Return (X, Y) of the center of cell containing provided text 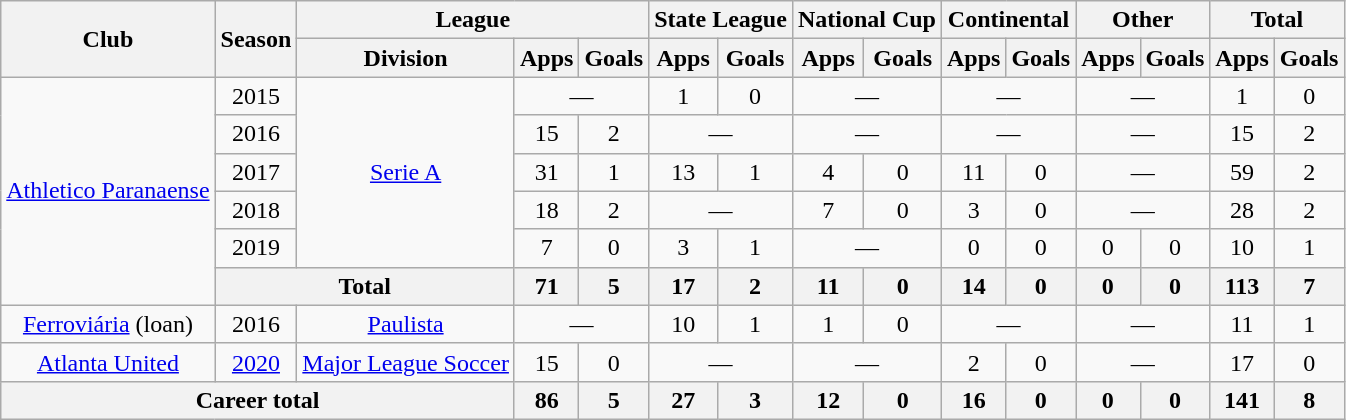
National Cup (866, 20)
18 (546, 210)
Season (256, 39)
141 (1242, 400)
28 (1242, 210)
59 (1242, 172)
State League (721, 20)
27 (684, 400)
113 (1242, 286)
Club (108, 39)
Major League Soccer (406, 362)
2017 (256, 172)
Athletico Paranaense (108, 191)
8 (1309, 400)
Career total (258, 400)
14 (973, 286)
71 (546, 286)
2018 (256, 210)
12 (828, 400)
2020 (256, 362)
League (473, 20)
Serie A (406, 172)
13 (684, 172)
16 (973, 400)
86 (546, 400)
Continental (1008, 20)
Ferroviária (loan) (108, 324)
2015 (256, 96)
31 (546, 172)
2019 (256, 248)
Other (1143, 20)
4 (828, 172)
Division (406, 58)
Paulista (406, 324)
Atlanta United (108, 362)
